For the text-containing cell, return its midpoint in [x, y] coordinate format. 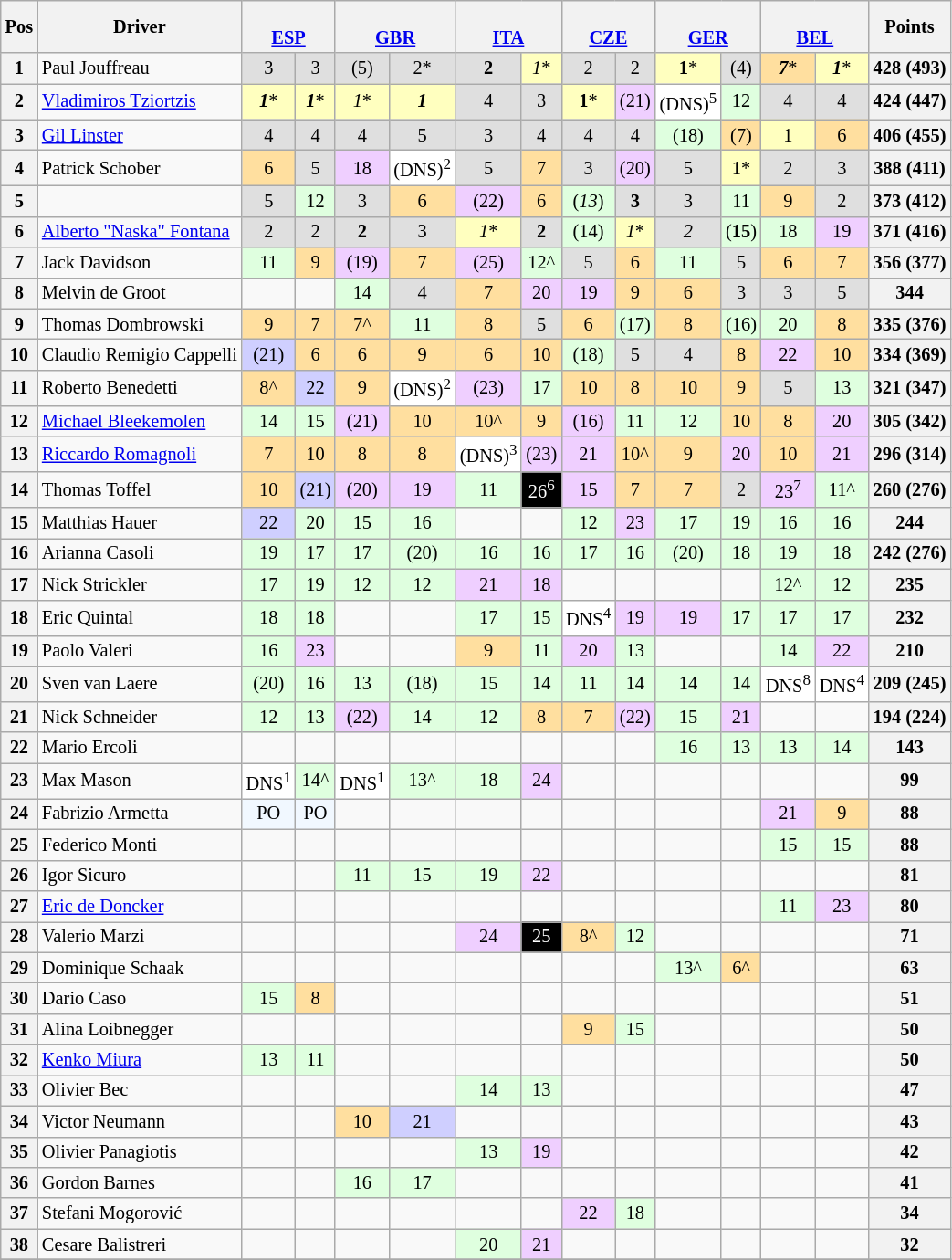
Cesare Balistreri [140, 1244]
428 (493) [910, 68]
Paolo Valeri [140, 651]
424 (447) [910, 102]
BEL [815, 26]
(7) [741, 135]
51 [910, 998]
30 [19, 998]
Dario Caso [140, 998]
Vladimiros Tziortzis [140, 102]
31 [19, 1029]
Points [910, 26]
344 [910, 293]
(13) [588, 201]
(15) [741, 232]
406 (455) [910, 135]
26 [19, 876]
35 [19, 1152]
(DNS)5 [688, 102]
ESP [288, 26]
99 [910, 782]
209 (245) [910, 683]
71 [910, 937]
Igor Sicuro [140, 876]
194 (224) [910, 717]
Olivier Bec [140, 1090]
GER [708, 26]
Pos [19, 26]
260 (276) [910, 489]
Alberto "Naska" Fontana [140, 232]
Nick Strickler [140, 584]
371 (416) [910, 232]
388 (411) [910, 168]
37 [19, 1213]
33 [19, 1090]
Dominique Schaak [140, 968]
296 (314) [910, 455]
Federico Monti [140, 845]
Gordon Barnes [140, 1182]
41 [910, 1182]
Riccardo Romagnoli [140, 455]
242 (276) [910, 553]
Jack Davidson [140, 263]
Matthias Hauer [140, 523]
Paul Jouffreau [140, 68]
356 (377) [910, 263]
143 [910, 748]
ITA [508, 26]
14^ [316, 782]
27 [19, 906]
36 [19, 1182]
305 (342) [910, 421]
2* [422, 68]
(5) [361, 68]
Gil Linster [140, 135]
Valerio Marzi [140, 937]
43 [910, 1121]
Claudio Remigio Cappelli [140, 355]
235 [910, 584]
63 [910, 968]
GBR [395, 26]
Michael Bleekemolen [140, 421]
(17) [635, 324]
Eric de Doncker [140, 906]
(4) [741, 68]
6^ [741, 968]
(14) [588, 232]
Driver [140, 26]
Eric Quintal [140, 617]
Sven van Laere [140, 683]
DNS8 [789, 683]
28 [19, 937]
335 (376) [910, 324]
373 (412) [910, 201]
210 [910, 651]
Melvin de Groot [140, 293]
Max Mason [140, 782]
(19) [361, 263]
81 [910, 876]
Mario Ercoli [140, 748]
Thomas Toffel [140, 489]
7^ [361, 324]
Arianna Casoli [140, 553]
Victor Neumann [140, 1121]
Nick Schneider [140, 717]
Thomas Dombrowski [140, 324]
29 [19, 968]
Olivier Panagiotis [140, 1152]
321 (347) [910, 387]
232 [910, 617]
Patrick Schober [140, 168]
(25) [489, 263]
7* [789, 68]
244 [910, 523]
Fabrizio Armetta [140, 814]
266 [541, 489]
237 [789, 489]
(DNS)3 [489, 455]
334 (369) [910, 355]
Stefani Mogorović [140, 1213]
Kenko Miura [140, 1060]
42 [910, 1152]
11^ [842, 489]
38 [19, 1244]
80 [910, 906]
Alina Loibnegger [140, 1029]
47 [910, 1090]
CZE [608, 26]
Roberto Benedetti [140, 387]
